Pinpoint the cell where the given text exists, returning its (x, y) midpoint coordinate. 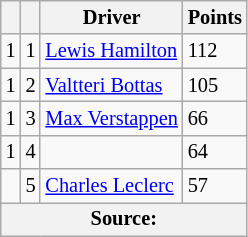
66 (215, 118)
Points (215, 17)
112 (215, 51)
64 (215, 152)
Driver (111, 17)
Valtteri Bottas (111, 85)
2 (31, 85)
5 (31, 186)
Source: (124, 219)
Max Verstappen (111, 118)
105 (215, 85)
Charles Leclerc (111, 186)
Lewis Hamilton (111, 51)
4 (31, 152)
57 (215, 186)
3 (31, 118)
